Search for the cell housing the specified text and yield its (x, y) center coordinate. 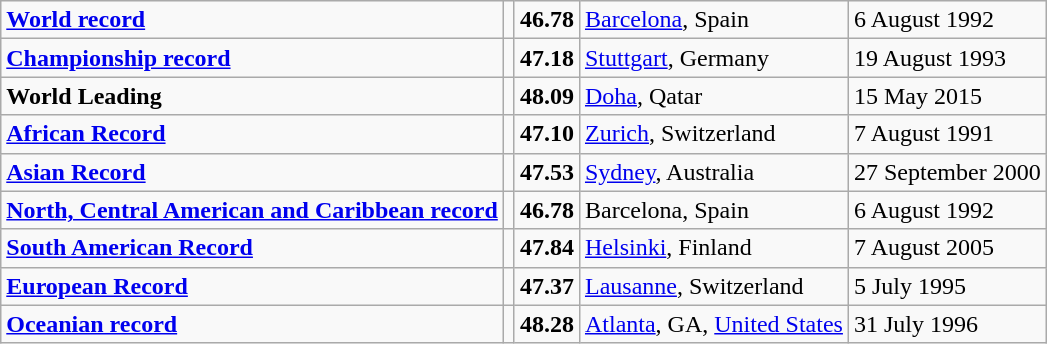
European Record (252, 286)
Championship record (252, 58)
Helsinki, Finland (714, 248)
5 July 1995 (947, 286)
47.84 (546, 248)
47.37 (546, 286)
19 August 1993 (947, 58)
Oceanian record (252, 324)
47.10 (546, 134)
31 July 1996 (947, 324)
South American Record (252, 248)
Zurich, Switzerland (714, 134)
7 August 1991 (947, 134)
World Leading (252, 96)
Atlanta, GA, United States (714, 324)
48.28 (546, 324)
Lausanne, Switzerland (714, 286)
North, Central American and Caribbean record (252, 210)
Doha, Qatar (714, 96)
World record (252, 20)
47.53 (546, 172)
Asian Record (252, 172)
7 August 2005 (947, 248)
African Record (252, 134)
47.18 (546, 58)
27 September 2000 (947, 172)
15 May 2015 (947, 96)
Sydney, Australia (714, 172)
48.09 (546, 96)
Stuttgart, Germany (714, 58)
